Locate the cell with the specified text and output its (x, y) center coordinate. 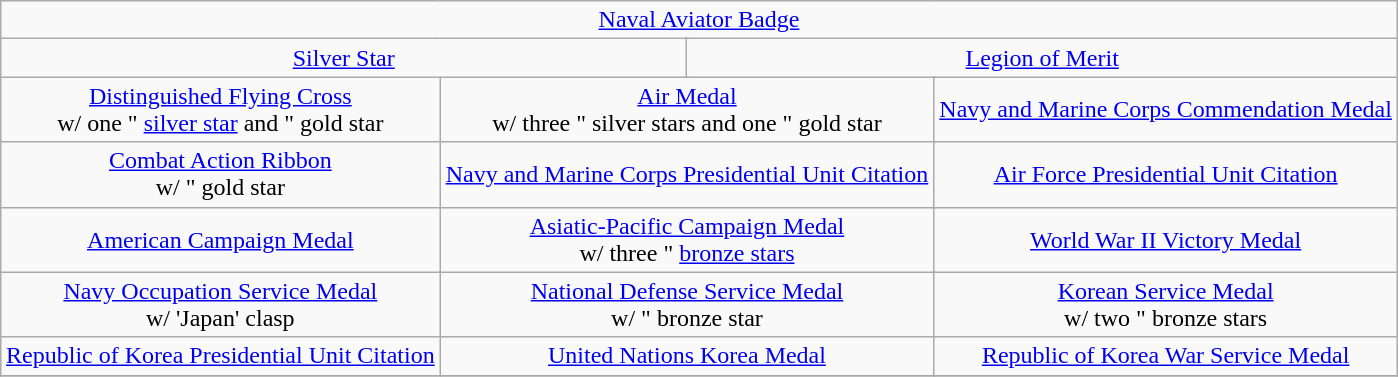
Air Medalw/ three " silver stars and one " gold star (687, 110)
Silver Star (344, 58)
Republic of Korea War Service Medal (1166, 356)
Distinguished Flying Crossw/ one " silver star and " gold star (221, 110)
National Defense Service Medalw/ " bronze star (687, 304)
Naval Aviator Badge (700, 20)
Navy Occupation Service Medalw/ 'Japan' clasp (221, 304)
Combat Action Ribbonw/ " gold star (221, 174)
Navy and Marine Corps Presidential Unit Citation (687, 174)
World War II Victory Medal (1166, 240)
Republic of Korea Presidential Unit Citation (221, 356)
Navy and Marine Corps Commendation Medal (1166, 110)
Korean Service Medalw/ two " bronze stars (1166, 304)
United Nations Korea Medal (687, 356)
Legion of Merit (1042, 58)
Air Force Presidential Unit Citation (1166, 174)
Asiatic-Pacific Campaign Medalw/ three " bronze stars (687, 240)
American Campaign Medal (221, 240)
